Provide the (x, y) coordinate of the cell's center where the given text is located.  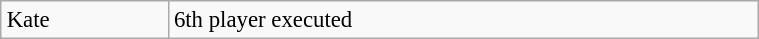
Kate (84, 20)
6th player executed (464, 20)
